Output the [x, y] coordinate of the center of the cell containing the given text.  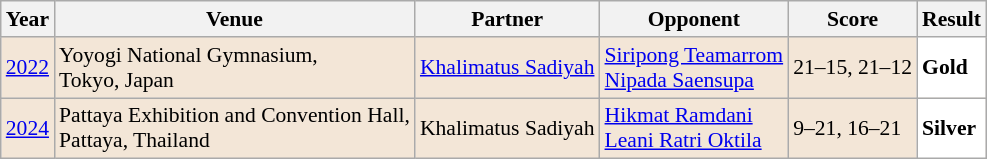
Siripong Teamarrom Nipada Saensupa [694, 68]
2024 [28, 128]
2022 [28, 68]
Hikmat Ramdani Leani Ratri Oktila [694, 128]
Yoyogi National Gymnasium,Tokyo, Japan [234, 68]
Result [952, 19]
Silver [952, 128]
Gold [952, 68]
Opponent [694, 19]
21–15, 21–12 [852, 68]
Venue [234, 19]
Partner [508, 19]
Year [28, 19]
9–21, 16–21 [852, 128]
Pattaya Exhibition and Convention Hall,Pattaya, Thailand [234, 128]
Score [852, 19]
